Provide the [x, y] coordinate of the cell's center where the given text is located.  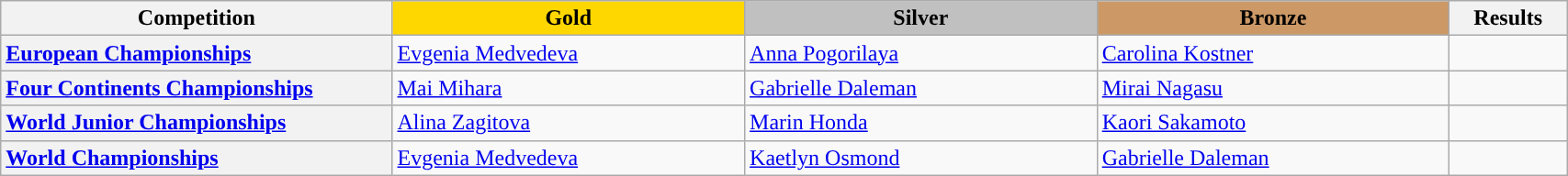
Four Continents Championships [197, 88]
Gold [569, 18]
Mirai Nagasu [1273, 88]
Carolina Kostner [1273, 53]
European Championships [197, 53]
Results [1508, 18]
Mai Mihara [569, 88]
World Junior Championships [197, 123]
Alina Zagitova [569, 123]
Kaetlyn Osmond [921, 158]
Competition [197, 18]
Silver [921, 18]
Kaori Sakamoto [1273, 123]
Marin Honda [921, 123]
Anna Pogorilaya [921, 53]
World Championships [197, 158]
Bronze [1273, 18]
